Capture the cell that displays the provided text and extract its (X, Y) central coordinate. 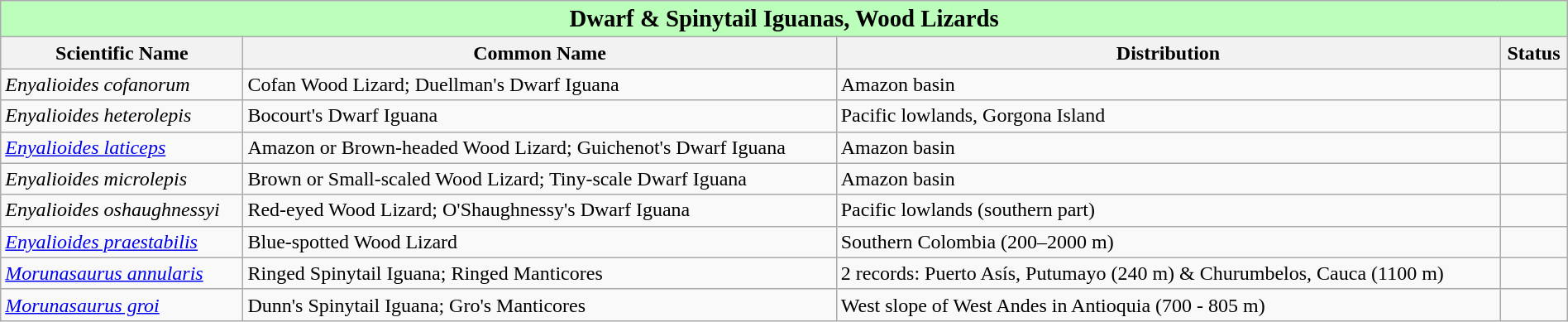
Pacific lowlands, Gorgona Island (1168, 116)
Amazon or Brown-headed Wood Lizard; Guichenot's Dwarf Iguana (539, 147)
Blue-spotted Wood Lizard (539, 242)
Southern Colombia (200–2000 m) (1168, 242)
Distribution (1168, 53)
Ringed Spinytail Iguana; Ringed Manticores (539, 273)
Dunn's Spinytail Iguana; Gro's Manticores (539, 305)
Dwarf & Spinytail Iguanas, Wood Lizards (784, 19)
Bocourt's Dwarf Iguana (539, 116)
Enyalioides heterolepis (122, 116)
Morunasaurus groi (122, 305)
Enyalioides praestabilis (122, 242)
Enyalioides microlepis (122, 179)
Pacific lowlands (southern part) (1168, 210)
Enyalioides cofanorum (122, 84)
West slope of West Andes in Antioquia (700 - 805 m) (1168, 305)
Morunasaurus annularis (122, 273)
Common Name (539, 53)
2 records: Puerto Asís, Putumayo (240 m) & Churumbelos, Cauca (1100 m) (1168, 273)
Enyalioides laticeps (122, 147)
Status (1533, 53)
Enyalioides oshaughnessyi (122, 210)
Cofan Wood Lizard; Duellman's Dwarf Iguana (539, 84)
Brown or Small-scaled Wood Lizard; Tiny-scale Dwarf Iguana (539, 179)
Scientific Name (122, 53)
Red-eyed Wood Lizard; O'Shaughnessy's Dwarf Iguana (539, 210)
